Locate the cell with the specified text and output its [X, Y] center coordinate. 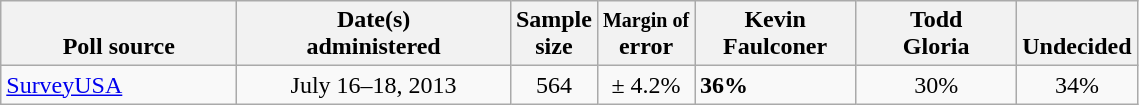
July 16–18, 2013 [374, 85]
ToddGloria [936, 34]
Poll source [119, 34]
Margin oferror [646, 34]
SurveyUSA [119, 85]
KevinFaulconer [776, 34]
564 [554, 85]
Date(s)administered [374, 34]
± 4.2% [646, 85]
34% [1077, 85]
30% [936, 85]
Undecided [1077, 34]
Samplesize [554, 34]
36% [776, 85]
